Pinpoint the cell where the given text exists, returning its (x, y) midpoint coordinate. 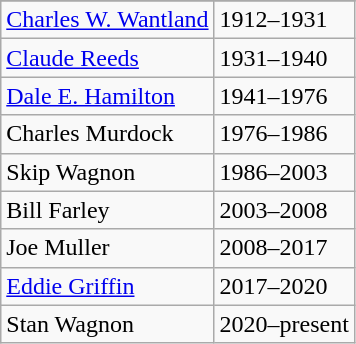
Charles Murdock (108, 134)
2003–2008 (284, 210)
1912–1931 (284, 20)
Claude Reeds (108, 58)
Bill Farley (108, 210)
Joe Muller (108, 248)
2020–present (284, 324)
1941–1976 (284, 96)
Skip Wagnon (108, 172)
Dale E. Hamilton (108, 96)
1931–1940 (284, 58)
2008–2017 (284, 248)
Eddie Griffin (108, 286)
2017–2020 (284, 286)
Stan Wagnon (108, 324)
Charles W. Wantland (108, 20)
1976–1986 (284, 134)
1986–2003 (284, 172)
